Capture the cell that displays the provided text and extract its (X, Y) central coordinate. 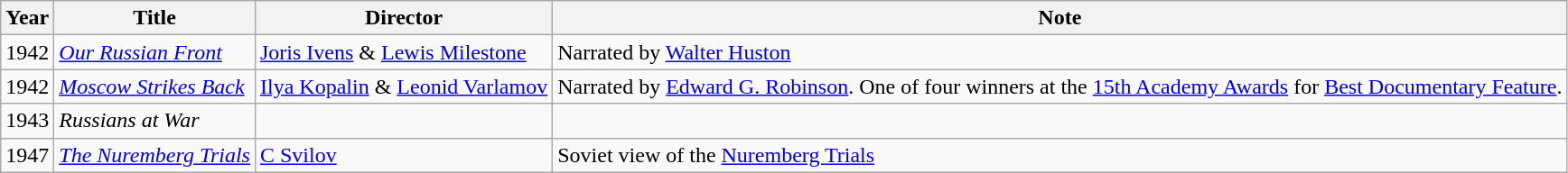
Our Russian Front (155, 52)
1943 (27, 121)
Russians at War (155, 121)
Note (1060, 18)
Joris Ivens & Lewis Milestone (403, 52)
Year (27, 18)
C Svilov (403, 155)
1947 (27, 155)
Director (403, 18)
Narrated by Walter Huston (1060, 52)
The Nuremberg Trials (155, 155)
Ilya Kopalin & Leonid Varlamov (403, 86)
Narrated by Edward G. Robinson. One of four winners at the 15th Academy Awards for Best Documentary Feature. (1060, 86)
Soviet view of the Nuremberg Trials (1060, 155)
Title (155, 18)
Moscow Strikes Back (155, 86)
